Determine the (X, Y) coordinate at the center of the cell enclosing the given text.  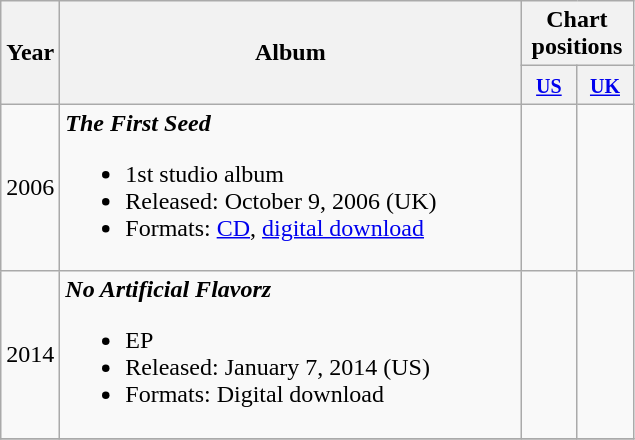
No Artificial FlavorzEPReleased: January 7, 2014 (US)Formats: Digital download (290, 354)
US (549, 85)
2006 (30, 188)
The First Seed1st studio albumReleased: October 9, 2006 (UK)Formats: CD, digital download (290, 188)
2014 (30, 354)
UK (605, 85)
Year (30, 52)
Album (290, 52)
Chart positions (577, 34)
